Determine the (X, Y) coordinate at the center of the cell enclosing the given text.  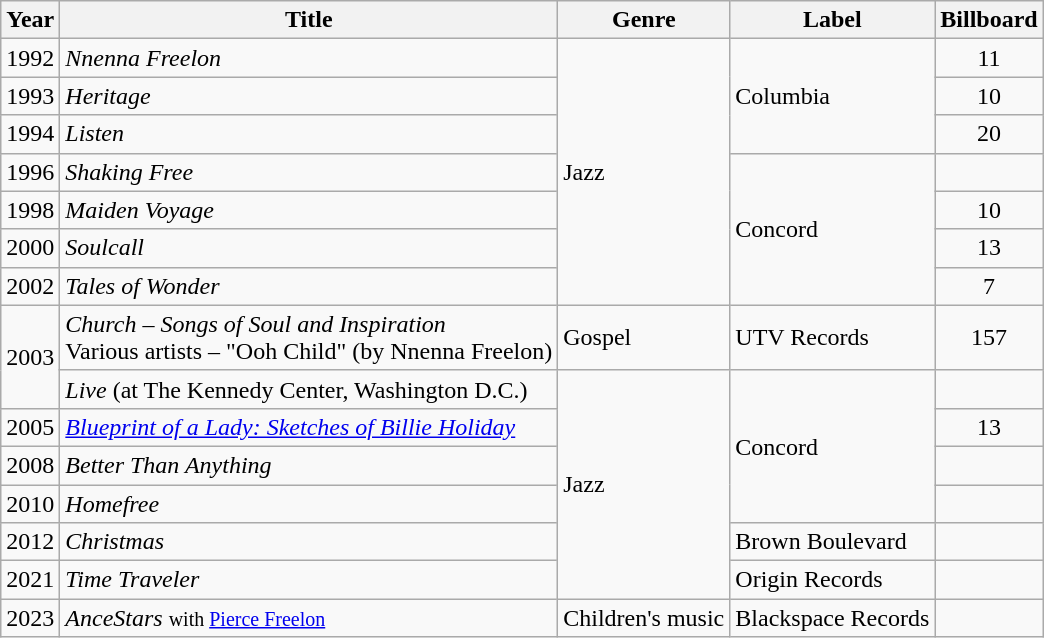
Heritage (309, 96)
Christmas (309, 542)
Blackspace Records (832, 618)
1994 (30, 134)
2008 (30, 465)
Gospel (644, 338)
2023 (30, 618)
Children's music (644, 618)
Year (30, 20)
Shaking Free (309, 172)
Columbia (832, 96)
Label (832, 20)
Listen (309, 134)
Tales of Wonder (309, 286)
7 (989, 286)
2012 (30, 542)
2010 (30, 503)
1992 (30, 58)
20 (989, 134)
Soulcall (309, 248)
Title (309, 20)
Church – Songs of Soul and InspirationVarious artists – "Ooh Child" (by Nnenna Freelon) (309, 338)
Blueprint of a Lady: Sketches of Billie Holiday (309, 427)
2000 (30, 248)
2021 (30, 580)
11 (989, 58)
Billboard (989, 20)
1993 (30, 96)
Maiden Voyage (309, 210)
Origin Records (832, 580)
Better Than Anything (309, 465)
Live (at The Kennedy Center, Washington D.C.) (309, 389)
Nnenna Freelon (309, 58)
AnceStars with Pierce Freelon (309, 618)
1998 (30, 210)
2003 (30, 356)
2005 (30, 427)
Homefree (309, 503)
2002 (30, 286)
1996 (30, 172)
Genre (644, 20)
UTV Records (832, 338)
157 (989, 338)
Brown Boulevard (832, 542)
Time Traveler (309, 580)
